Determine the (x, y) coordinate at the center of the cell enclosing the given text.  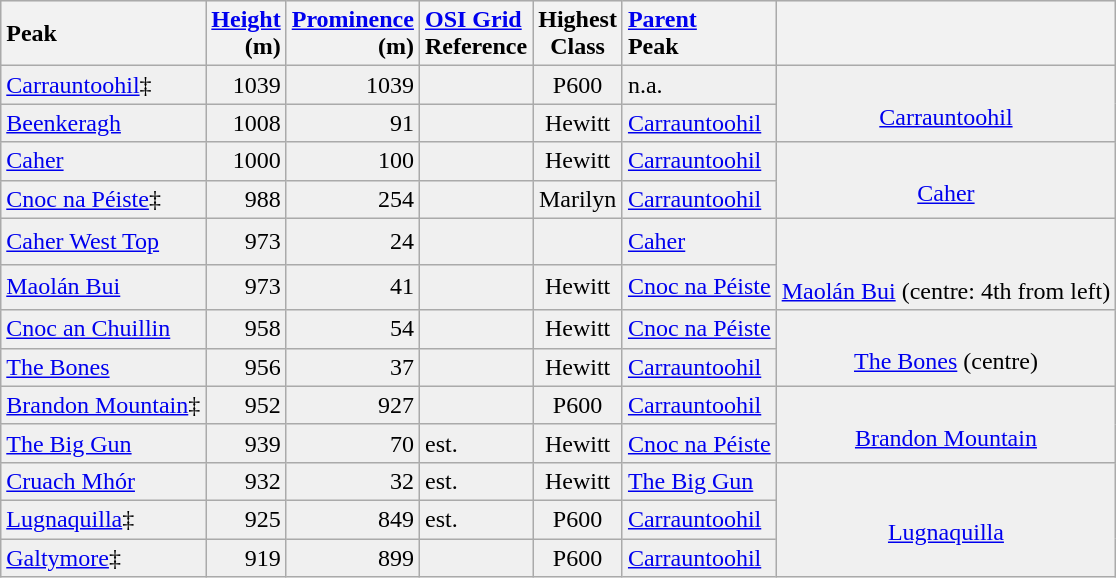
The Bones (104, 367)
Cruach Mhór (104, 481)
32 (352, 481)
OSI GridReference (476, 34)
Cnoc an Chuillin (104, 329)
956 (246, 367)
958 (246, 329)
Cnoc na Péiste‡ (104, 199)
Lugnaquilla (946, 519)
HighestClass (578, 34)
100 (352, 161)
925 (246, 519)
The Bones (centre) (946, 348)
919 (246, 557)
Galtymore‡ (104, 557)
1008 (246, 123)
n.a. (699, 85)
Maolán Bui (centre: 4th from left) (946, 264)
899 (352, 557)
Lugnaquilla‡ (104, 519)
939 (246, 443)
Beenkeragh (104, 123)
Carrauntoohil‡ (104, 85)
Height(m) (246, 34)
988 (246, 199)
ParentPeak (699, 34)
952 (246, 405)
Brandon Mountain‡ (104, 405)
849 (352, 519)
927 (352, 405)
91 (352, 123)
Maolán Bui (104, 287)
70 (352, 443)
41 (352, 287)
Prominence(m) (352, 34)
24 (352, 241)
37 (352, 367)
Caher West Top (104, 241)
932 (246, 481)
Peak (104, 34)
254 (352, 199)
Marilyn (578, 199)
54 (352, 329)
1000 (246, 161)
Brandon Mountain (946, 424)
